For the text-containing cell, return its midpoint in [X, Y] coordinate format. 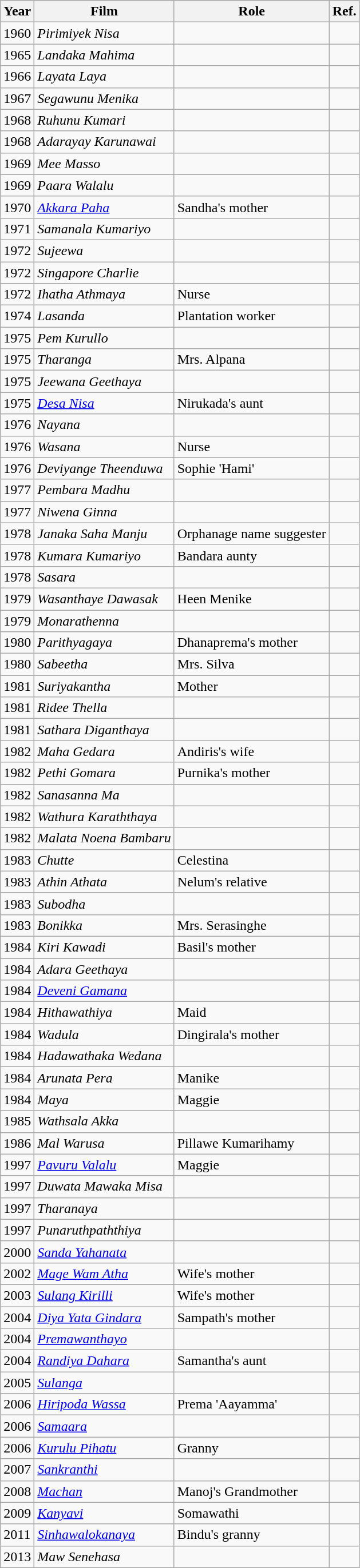
Jeewana Geethaya [104, 381]
Nelum's relative [252, 882]
Layata Laya [104, 77]
Sulang Kirilli [104, 1295]
Tharanga [104, 360]
Basil's mother [252, 947]
Granny [252, 1448]
Sulanga [104, 1383]
Mrs. Silva [252, 664]
Nayana [104, 425]
Monarathenna [104, 620]
Sasara [104, 577]
Adara Geethaya [104, 969]
Lasanda [104, 316]
Maid [252, 1013]
Ruhunu Kumari [104, 120]
Sampath's mother [252, 1317]
Sujeewa [104, 250]
Athin Athata [104, 882]
Manoj's Grandmother [252, 1491]
Kiri Kawadi [104, 947]
Bindu's granny [252, 1535]
Prema 'Aayamma' [252, 1404]
Year [17, 11]
Wathsala Akka [104, 1121]
Orphanage name suggester [252, 534]
2013 [17, 1557]
1985 [17, 1121]
Wathura Karaththaya [104, 817]
Nirukada's aunt [252, 403]
Sinhawalokanaya [104, 1535]
Chutte [104, 860]
Plantation worker [252, 316]
2003 [17, 1295]
Pem Kurullo [104, 338]
2007 [17, 1470]
Wasanthaye Dawasak [104, 599]
Mrs. Alpana [252, 360]
Segawunu Menika [104, 98]
Pillawe Kumarihamy [252, 1143]
Sandha's mother [252, 207]
Malata Noena Bambaru [104, 838]
Film [104, 11]
Wasana [104, 447]
Premawanthayo [104, 1339]
Somawathi [252, 1513]
Landaka Mahima [104, 55]
Bandara aunty [252, 555]
Andiris's wife [252, 751]
Machan [104, 1491]
1986 [17, 1143]
Dingirala's mother [252, 1034]
Pavuru Valalu [104, 1165]
Pembara Madhu [104, 490]
Manike [252, 1078]
Mrs. Serasinghe [252, 925]
Sanda Yahanata [104, 1252]
Ref. [345, 11]
Deveni Gamana [104, 991]
2011 [17, 1535]
Hithawathiya [104, 1013]
Dhanaprema's mother [252, 643]
1960 [17, 33]
Sathara Diganthaya [104, 730]
2002 [17, 1273]
Pirimiyek Nisa [104, 33]
Tharanaya [104, 1208]
Randiya Dahara [104, 1361]
Akkara Paha [104, 207]
Samaara [104, 1426]
Sanasanna Ma [104, 795]
Hadawathaka Wedana [104, 1056]
2009 [17, 1513]
Parithyagaya [104, 643]
Niwena Ginna [104, 512]
Purnika's mother [252, 773]
Singapore Charlie [104, 273]
Maya [104, 1100]
1967 [17, 98]
Adarayay Karunawai [104, 142]
Maha Gedara [104, 751]
Celestina [252, 860]
Bonikka [104, 925]
1974 [17, 316]
Duwata Mawaka Misa [104, 1187]
Heen Menike [252, 599]
Mage Wam Atha [104, 1273]
Maw Senehasa [104, 1557]
Hiripoda Wassa [104, 1404]
Janaka Saha Manju [104, 534]
1971 [17, 229]
Subodha [104, 904]
Ridee Thella [104, 708]
Paara Walalu [104, 185]
Punaruthpaththiya [104, 1230]
Sabeetha [104, 664]
Mee Masso [104, 164]
Arunata Pera [104, 1078]
Suriyakantha [104, 686]
Sophie 'Hami' [252, 468]
2005 [17, 1383]
Mother [252, 686]
Role [252, 11]
2000 [17, 1252]
Samantha's aunt [252, 1361]
Wadula [104, 1034]
Kumara Kumariyo [104, 555]
1965 [17, 55]
Desa Nisa [104, 403]
Mal Warusa [104, 1143]
Deviyange Theenduwa [104, 468]
Pethi Gomara [104, 773]
Diya Yata Gindara [104, 1317]
1970 [17, 207]
Ihatha Athmaya [104, 295]
Kanyavi [104, 1513]
1966 [17, 77]
Samanala Kumariyo [104, 229]
2008 [17, 1491]
Sankranthi [104, 1470]
Kurulu Pihatu [104, 1448]
